Extract the (X, Y) coordinate from the center of the cell holding the provided text.  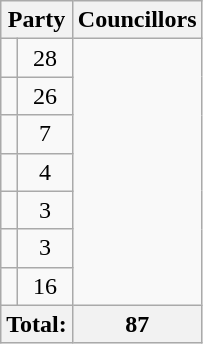
7 (45, 134)
Councillors (137, 20)
Total: (37, 324)
26 (45, 96)
28 (45, 58)
87 (137, 324)
16 (45, 286)
4 (45, 172)
Party (37, 20)
